Provide the (x, y) coordinate of the cell's center where the given text is located.  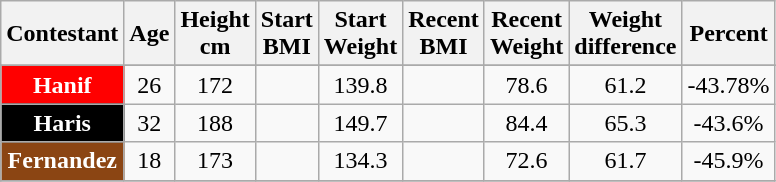
134.3 (360, 161)
Weightdifference (626, 34)
-43.78% (728, 85)
84.4 (526, 123)
149.7 (360, 123)
139.8 (360, 85)
32 (150, 123)
18 (150, 161)
61.7 (626, 161)
StartBMI (286, 34)
61.2 (626, 85)
StartWeight (360, 34)
188 (215, 123)
Percent (728, 34)
172 (215, 85)
Hanif (62, 85)
Fernandez (62, 161)
Haris (62, 123)
173 (215, 161)
26 (150, 85)
78.6 (526, 85)
Age (150, 34)
RecentWeight (526, 34)
-43.6% (728, 123)
Heightcm (215, 34)
RecentBMI (444, 34)
-45.9% (728, 161)
72.6 (526, 161)
Contestant (62, 34)
65.3 (626, 123)
